Extract the [x, y] coordinate from the center of the cell holding the provided text.  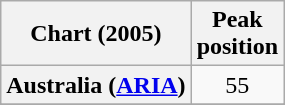
Chart (2005) [96, 34]
55 [237, 85]
Peakposition [237, 34]
Australia (ARIA) [96, 85]
